For the text-containing cell, return its midpoint in [X, Y] coordinate format. 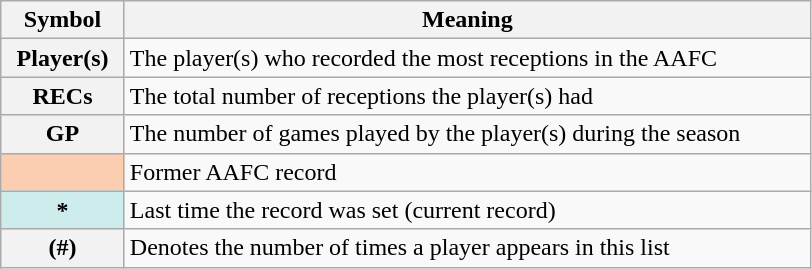
Meaning [467, 20]
* [63, 210]
Denotes the number of times a player appears in this list [467, 248]
Symbol [63, 20]
RECs [63, 96]
GP [63, 134]
The total number of receptions the player(s) had [467, 96]
Last time the record was set (current record) [467, 210]
The player(s) who recorded the most receptions in the AAFC [467, 58]
(#) [63, 248]
Player(s) [63, 58]
Former AAFC record [467, 172]
The number of games played by the player(s) during the season [467, 134]
